Identify which cell holds the provided text, then report its (X, Y) central coordinate. 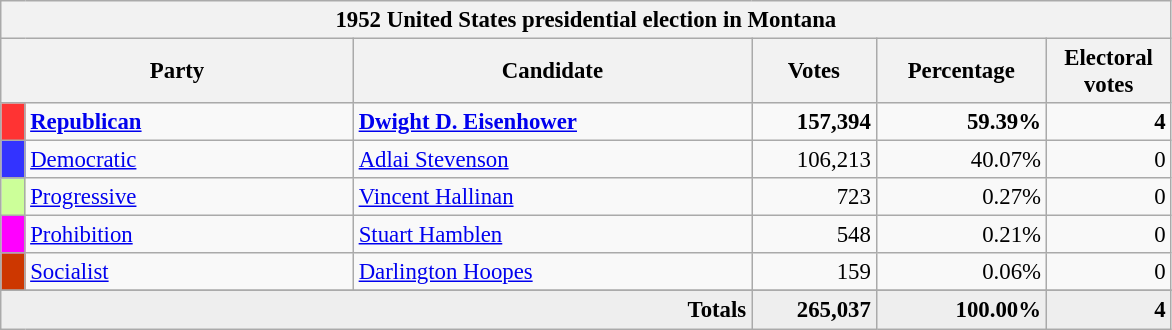
Vincent Hallinan (552, 197)
157,394 (814, 122)
723 (814, 197)
548 (814, 235)
106,213 (814, 160)
Candidate (552, 72)
Percentage (961, 72)
Darlington Hoopes (552, 273)
1952 United States presidential election in Montana (586, 20)
Votes (814, 72)
265,037 (814, 310)
Adlai Stevenson (552, 160)
Republican (189, 122)
Socialist (189, 273)
Dwight D. Eisenhower (552, 122)
40.07% (961, 160)
59.39% (961, 122)
159 (814, 273)
100.00% (961, 310)
Stuart Hamblen (552, 235)
0.06% (961, 273)
Party (178, 72)
Democratic (189, 160)
Prohibition (189, 235)
0.21% (961, 235)
Electoral votes (1108, 72)
Progressive (189, 197)
Totals (376, 310)
0.27% (961, 197)
